Pinpoint the cell where the given text exists, returning its (x, y) midpoint coordinate. 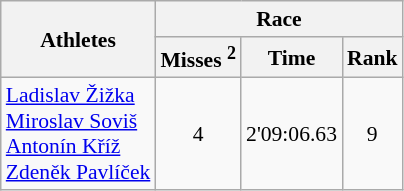
2'09:06.63 (292, 134)
Athletes (78, 40)
4 (198, 134)
Misses 2 (198, 58)
9 (372, 134)
Time (292, 58)
Race (278, 19)
Rank (372, 58)
Ladislav ŽižkaMiroslav SovišAntonín KřížZdeněk Pavlíček (78, 134)
